Output the (X, Y) coordinate of the center of the cell containing the given text.  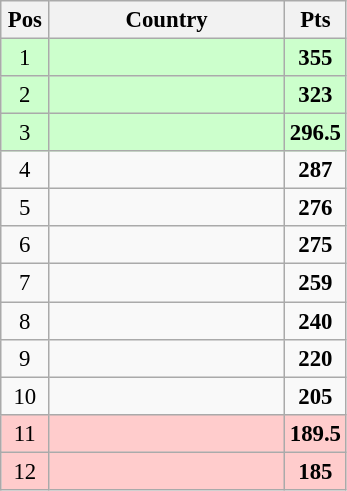
287 (315, 170)
Pos (25, 20)
220 (315, 358)
12 (25, 471)
6 (25, 245)
355 (315, 58)
9 (25, 358)
205 (315, 396)
Country (167, 20)
5 (25, 208)
3 (25, 133)
1 (25, 58)
2 (25, 95)
185 (315, 471)
10 (25, 396)
11 (25, 433)
8 (25, 321)
275 (315, 245)
296.5 (315, 133)
Pts (315, 20)
4 (25, 170)
240 (315, 321)
276 (315, 208)
7 (25, 283)
259 (315, 283)
323 (315, 95)
189.5 (315, 433)
